Pinpoint the cell where the given text exists, returning its (x, y) midpoint coordinate. 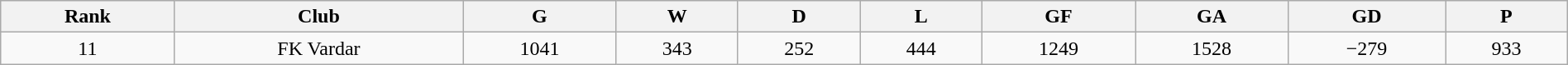
Rank (88, 17)
P (1507, 17)
FK Vardar (319, 48)
W (676, 17)
1249 (1059, 48)
GF (1059, 17)
L (921, 17)
1041 (539, 48)
252 (799, 48)
−279 (1367, 48)
GD (1367, 17)
1528 (1212, 48)
933 (1507, 48)
11 (88, 48)
D (799, 17)
G (539, 17)
343 (676, 48)
GA (1212, 17)
Club (319, 17)
444 (921, 48)
